Search for the cell housing the specified text and yield its [x, y] center coordinate. 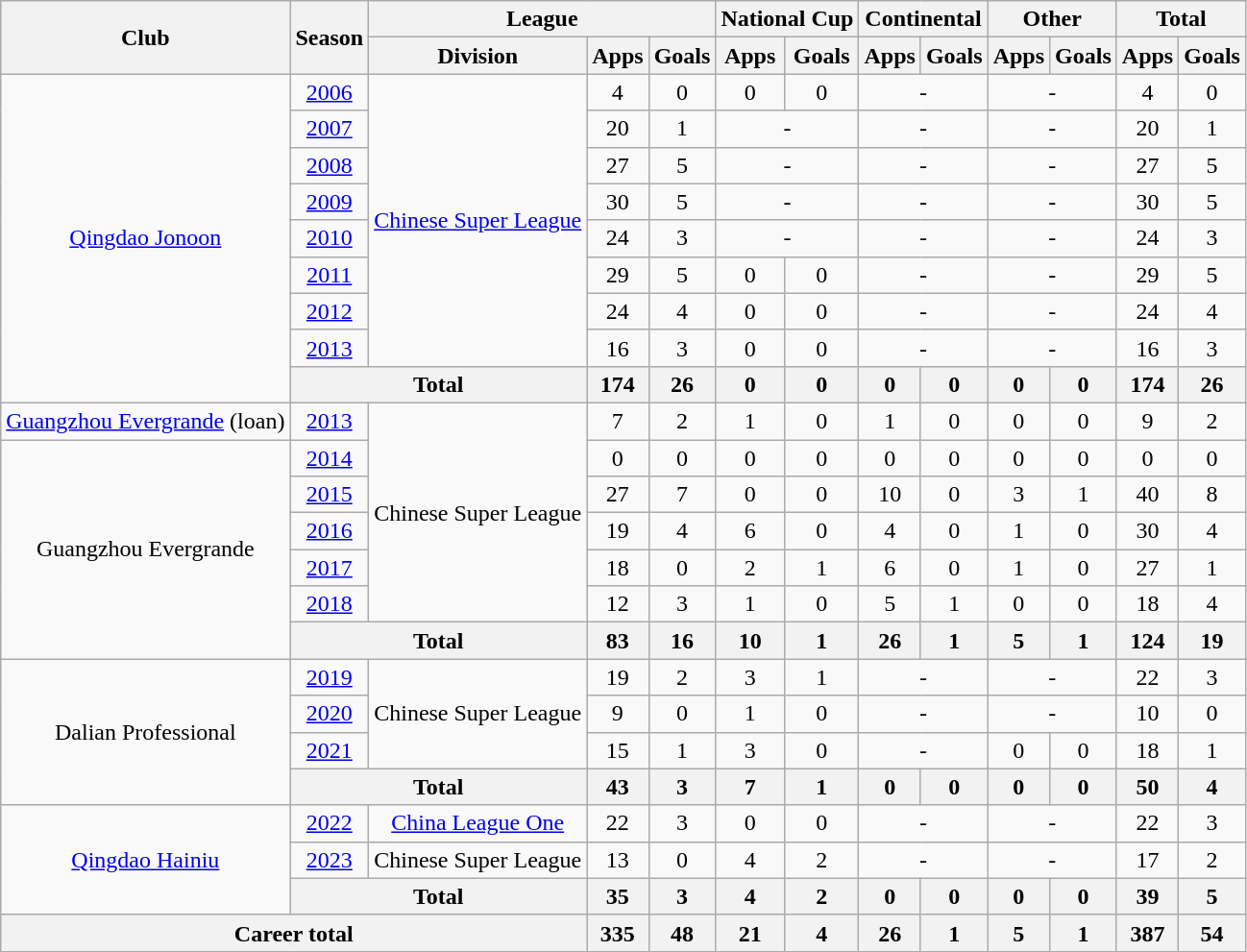
17 [1147, 860]
2017 [330, 568]
2018 [330, 604]
2023 [330, 860]
Other [1052, 19]
2019 [330, 677]
2008 [330, 165]
2020 [330, 714]
Career total [294, 933]
2022 [330, 823]
2006 [330, 92]
54 [1212, 933]
2014 [330, 458]
13 [618, 860]
Continental [923, 19]
League [542, 19]
2010 [330, 238]
2021 [330, 750]
Guangzhou Evergrande (loan) [146, 421]
2015 [330, 495]
8 [1212, 495]
21 [750, 933]
Dalian Professional [146, 732]
124 [1147, 641]
2011 [330, 275]
39 [1147, 896]
China League One [478, 823]
2007 [330, 129]
15 [618, 750]
Club [146, 37]
40 [1147, 495]
12 [618, 604]
Division [478, 56]
48 [682, 933]
2009 [330, 202]
Season [330, 37]
National Cup [788, 19]
2012 [330, 311]
335 [618, 933]
387 [1147, 933]
83 [618, 641]
43 [618, 787]
Guangzhou Evergrande [146, 549]
35 [618, 896]
2016 [330, 531]
Qingdao Hainiu [146, 860]
50 [1147, 787]
Qingdao Jonoon [146, 238]
